Locate the cell with the specified text and output its [x, y] center coordinate. 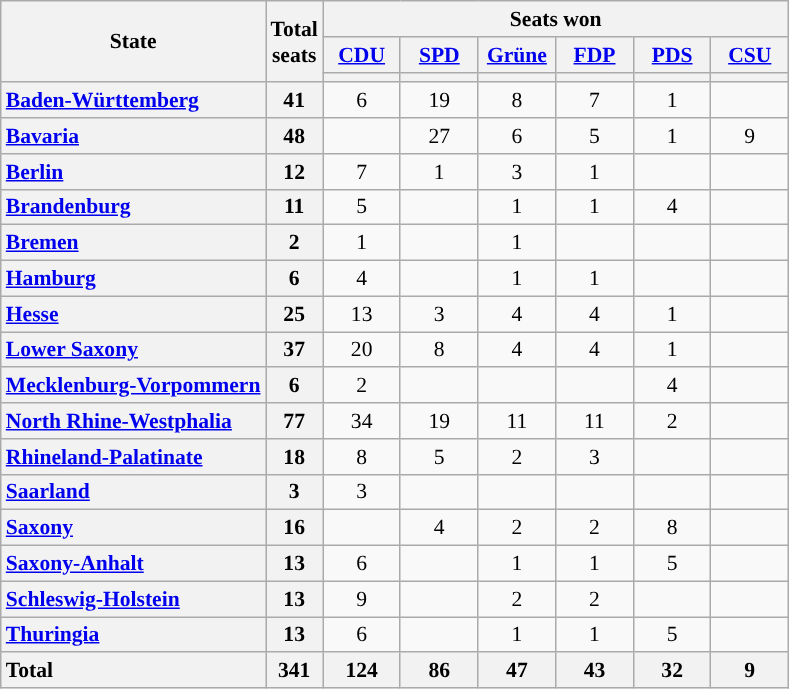
Total [134, 671]
Brandenburg [134, 207]
41 [294, 101]
Saxony-Anhalt [134, 564]
341 [294, 671]
Rhineland-Palatinate [134, 457]
86 [439, 671]
Lower Saxony [134, 350]
Bavaria [134, 136]
Grüne [517, 55]
32 [672, 671]
77 [294, 421]
16 [294, 528]
124 [362, 671]
Schleswig-Holstein [134, 599]
Saarland [134, 492]
47 [517, 671]
North Rhine-Westphalia [134, 421]
Baden-Württemberg [134, 101]
Hesse [134, 314]
State [134, 42]
34 [362, 421]
20 [362, 350]
Saxony [134, 528]
18 [294, 457]
48 [294, 136]
CSU [750, 55]
PDS [672, 55]
27 [439, 136]
37 [294, 350]
FDP [595, 55]
Thuringia [134, 635]
12 [294, 172]
Seats won [556, 19]
Berlin [134, 172]
CDU [362, 55]
Totalseats [294, 42]
Bremen [134, 243]
SPD [439, 55]
Hamburg [134, 279]
43 [595, 671]
25 [294, 314]
Mecklenburg-Vorpommern [134, 386]
